From the cell containing the given text, extract its center point as [X, Y] coordinate. 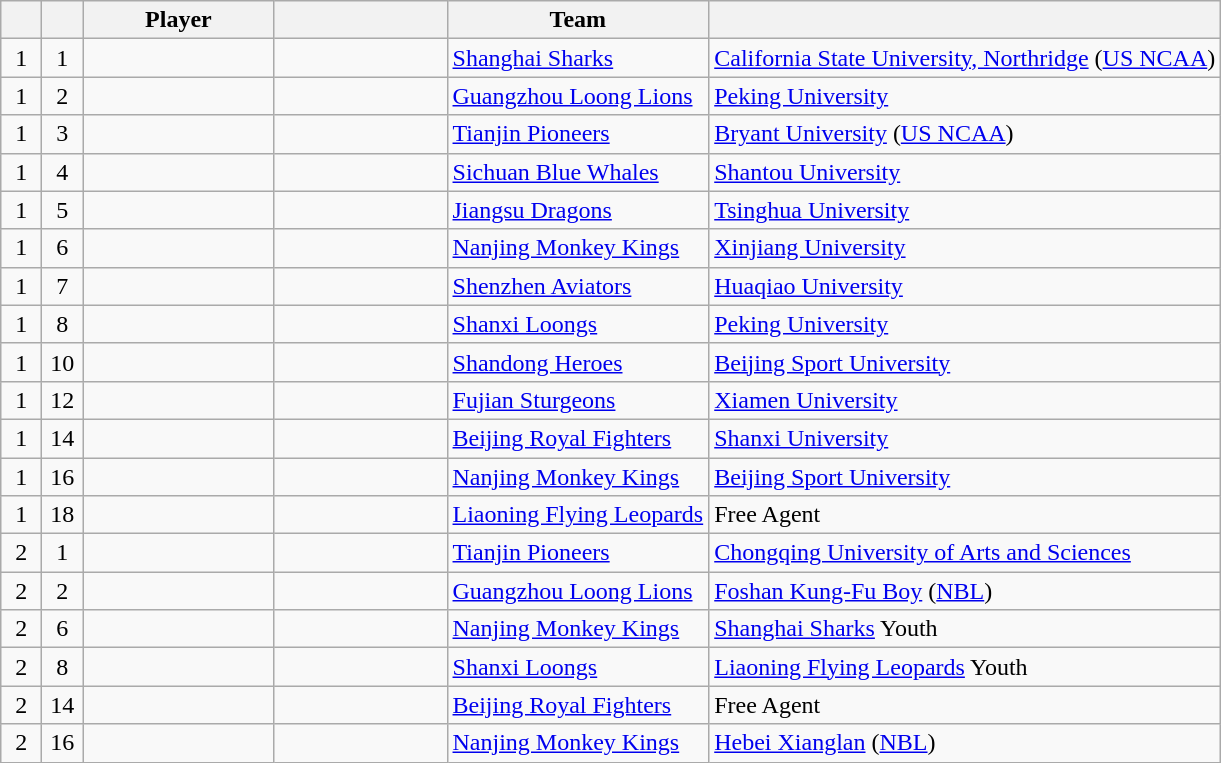
Liaoning Flying Leopards Youth [965, 667]
Tsinghua University [965, 210]
Jiangsu Dragons [578, 210]
Team [578, 20]
12 [62, 400]
Huaqiao University [965, 286]
Xiamen University [965, 400]
5 [62, 210]
Bryant University (US NCAA) [965, 134]
Chongqing University of Arts and Sciences [965, 553]
3 [62, 134]
Xinjiang University [965, 248]
7 [62, 286]
Fujian Sturgeons [578, 400]
10 [62, 362]
Shanxi University [965, 438]
Shandong Heroes [578, 362]
Shanghai Sharks Youth [965, 629]
18 [62, 515]
Player [178, 20]
California State University, Northridge (US NCAA) [965, 58]
Shanghai Sharks [578, 58]
Shenzhen Aviators [578, 286]
4 [62, 172]
Liaoning Flying Leopards [578, 515]
Foshan Kung-Fu Boy (NBL) [965, 591]
Shantou University [965, 172]
Sichuan Blue Whales [578, 172]
Hebei Xianglan (NBL) [965, 743]
